Provide the [X, Y] coordinate of the cell's center where the given text is located.  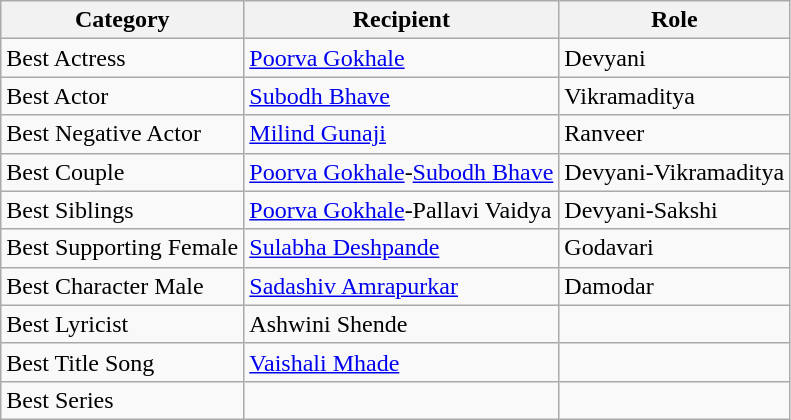
Sulabha Deshpande [402, 248]
Category [122, 20]
Vaishali Mhade [402, 362]
Recipient [402, 20]
Best Series [122, 400]
Devyani-Vikramaditya [674, 172]
Ashwini Shende [402, 324]
Ranveer [674, 134]
Best Character Male [122, 286]
Best Title Song [122, 362]
Devyani [674, 58]
Sadashiv Amrapurkar [402, 286]
Subodh Bhave [402, 96]
Poorva Gokhale-Pallavi Vaidya [402, 210]
Best Couple [122, 172]
Best Siblings [122, 210]
Best Lyricist [122, 324]
Poorva Gokhale-Subodh Bhave [402, 172]
Best Actress [122, 58]
Devyani-Sakshi [674, 210]
Godavari [674, 248]
Damodar [674, 286]
Role [674, 20]
Best Negative Actor [122, 134]
Vikramaditya [674, 96]
Best Supporting Female [122, 248]
Best Actor [122, 96]
Poorva Gokhale [402, 58]
Milind Gunaji [402, 134]
